Pinpoint the cell where the given text exists, returning its (X, Y) midpoint coordinate. 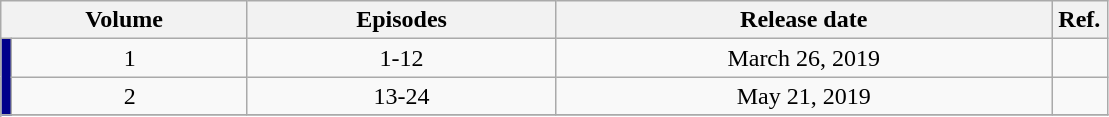
Release date (804, 20)
Ref. (1080, 20)
Episodes (401, 20)
2 (130, 96)
May 21, 2019 (804, 96)
March 26, 2019 (804, 58)
13-24 (401, 96)
Volume (124, 20)
1 (130, 58)
1-12 (401, 58)
